Search for the cell housing the specified text and yield its [x, y] center coordinate. 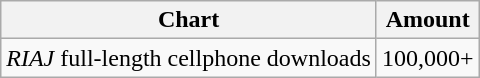
100,000+ [428, 58]
RIAJ full-length cellphone downloads [189, 58]
Chart [189, 20]
Amount [428, 20]
